Search for the cell housing the specified text and yield its (X, Y) center coordinate. 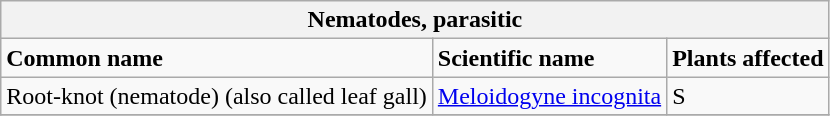
Root-knot (nematode) (also called leaf gall) (217, 96)
Meloidogyne incognita (549, 96)
Common name (217, 58)
Nematodes, parasitic (415, 20)
Plants affected (748, 58)
Scientific name (549, 58)
S (748, 96)
